Identify which cell holds the provided text, then report its (X, Y) central coordinate. 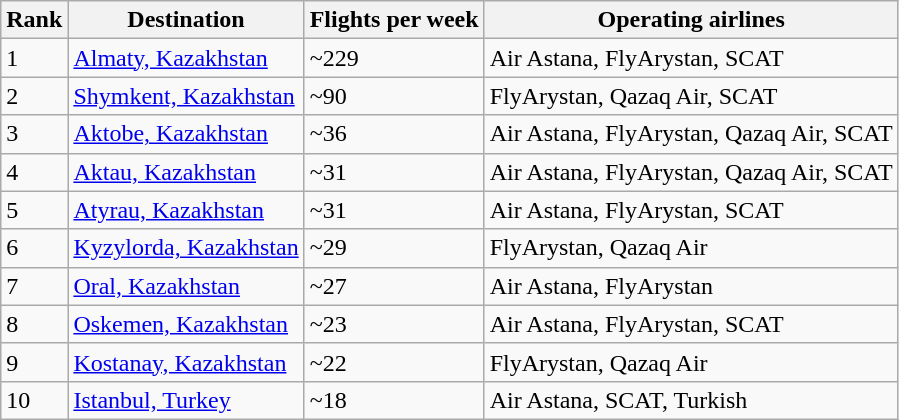
6 (34, 248)
Shymkent, Kazakhstan (186, 96)
10 (34, 400)
1 (34, 58)
Oral, Kazakhstan (186, 286)
~23 (394, 324)
Oskemen, Kazakhstan (186, 324)
Operating airlines (691, 20)
~229 (394, 58)
4 (34, 172)
~18 (394, 400)
8 (34, 324)
~36 (394, 134)
~29 (394, 248)
5 (34, 210)
3 (34, 134)
Aktau, Kazakhstan (186, 172)
Rank (34, 20)
Atyrau, Kazakhstan (186, 210)
FlyArystan, Qazaq Air, SCAT (691, 96)
Aktobe, Kazakhstan (186, 134)
Kostanay, Kazakhstan (186, 362)
~27 (394, 286)
~90 (394, 96)
9 (34, 362)
Destination (186, 20)
Almaty, Kazakhstan (186, 58)
~22 (394, 362)
Air Astana, SCAT, Turkish (691, 400)
2 (34, 96)
7 (34, 286)
Istanbul, Turkey (186, 400)
Air Astana, FlyArystan (691, 286)
Kyzylorda, Kazakhstan (186, 248)
Flights per week (394, 20)
